Scan for the cell matching the given text and deliver its (X, Y) coordinate at center. 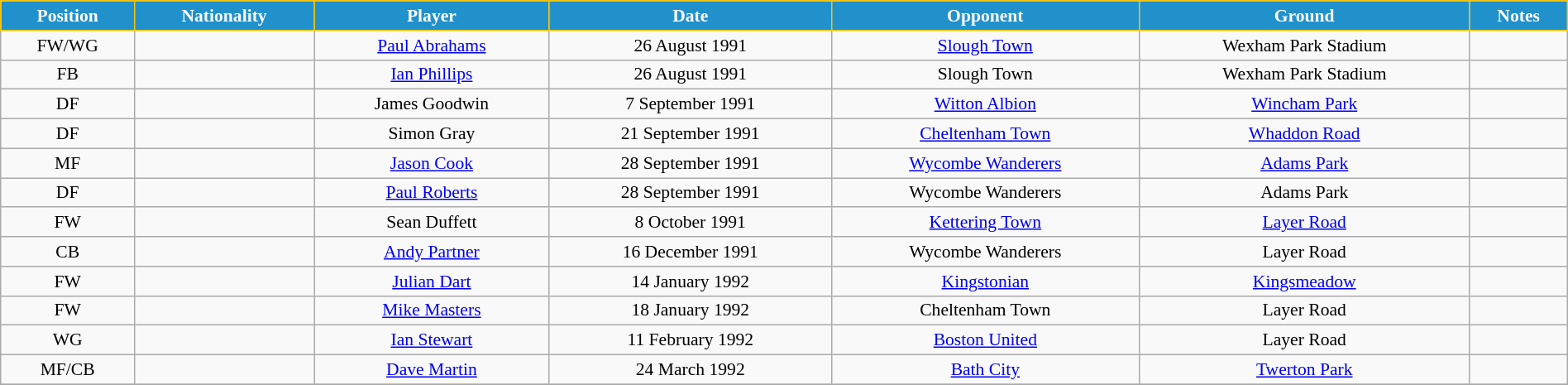
MF (68, 163)
Notes (1518, 16)
Position (68, 16)
MF/CB (68, 370)
Twerton Park (1304, 370)
14 January 1992 (690, 282)
Player (432, 16)
Kingsmeadow (1304, 282)
Ground (1304, 16)
Dave Martin (432, 370)
Paul Roberts (432, 193)
FW/WG (68, 46)
11 February 1992 (690, 340)
Paul Abrahams (432, 46)
Mike Masters (432, 310)
Witton Albion (985, 104)
Kingstonian (985, 282)
Wincham Park (1304, 104)
Jason Cook (432, 163)
James Goodwin (432, 104)
18 January 1992 (690, 310)
Bath City (985, 370)
8 October 1991 (690, 223)
Andy Partner (432, 252)
Boston United (985, 340)
16 December 1991 (690, 252)
21 September 1991 (690, 134)
Date (690, 16)
Simon Gray (432, 134)
WG (68, 340)
Whaddon Road (1304, 134)
Nationality (225, 16)
Ian Stewart (432, 340)
Kettering Town (985, 223)
FB (68, 75)
Sean Duffett (432, 223)
CB (68, 252)
7 September 1991 (690, 104)
Ian Phillips (432, 75)
Opponent (985, 16)
24 March 1992 (690, 370)
Julian Dart (432, 282)
